Scan for the cell matching the given text and deliver its [X, Y] coordinate at center. 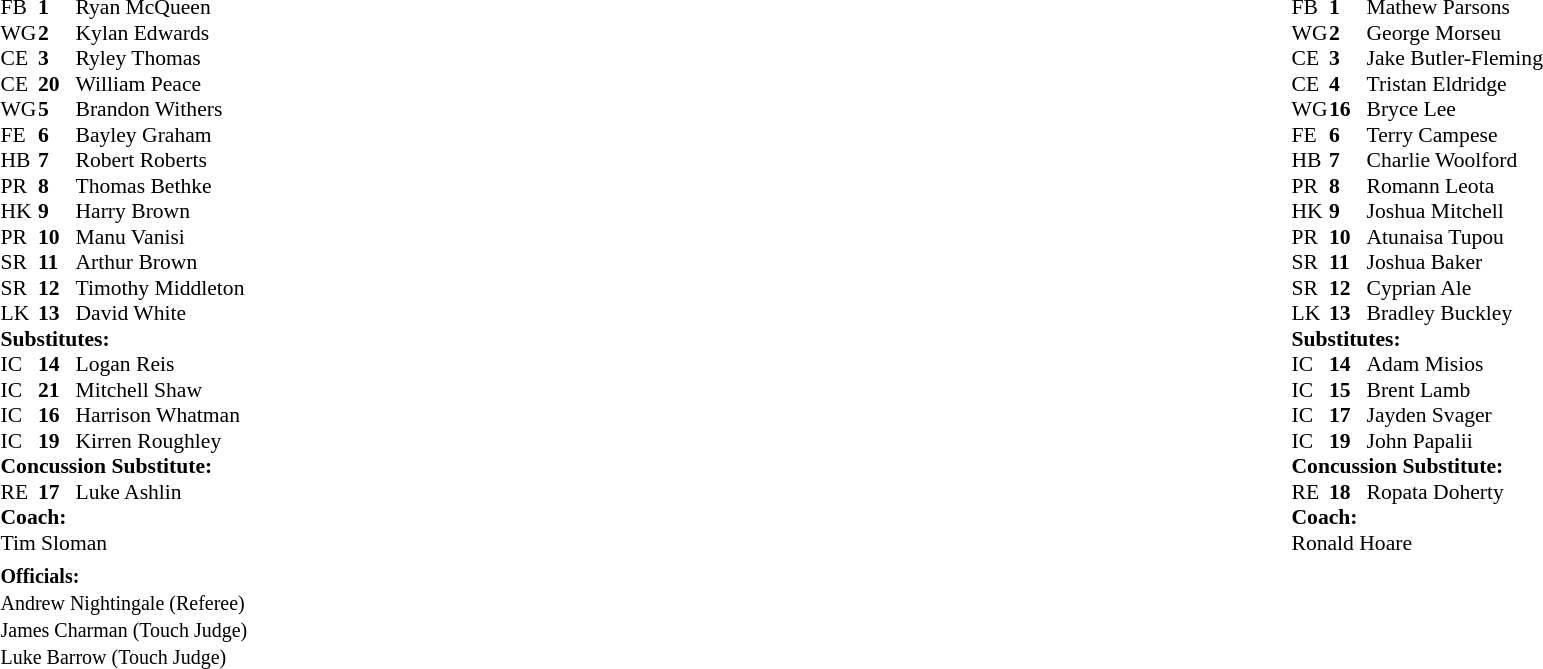
Joshua Mitchell [1455, 211]
Jake Butler-Fleming [1455, 59]
21 [57, 390]
William Peace [160, 84]
15 [1348, 390]
Joshua Baker [1455, 263]
David White [160, 313]
Jayden Svager [1455, 415]
20 [57, 84]
Adam Misios [1455, 365]
Ropata Doherty [1455, 492]
Kylan Edwards [160, 33]
Atunaisa Tupou [1455, 237]
Ryley Thomas [160, 59]
Bayley Graham [160, 135]
Harrison Whatman [160, 415]
Manu Vanisi [160, 237]
George Morseu [1455, 33]
5 [57, 109]
Ronald Hoare [1418, 543]
Mitchell Shaw [160, 390]
Romann Leota [1455, 186]
Brandon Withers [160, 109]
Thomas Bethke [160, 186]
John Papalii [1455, 441]
Bryce Lee [1455, 109]
Harry Brown [160, 211]
Kirren Roughley [160, 441]
Arthur Brown [160, 263]
Bradley Buckley [1455, 313]
Cyprian Ale [1455, 288]
Tim Sloman [122, 543]
Brent Lamb [1455, 390]
Tristan Eldridge [1455, 84]
Robert Roberts [160, 161]
Terry Campese [1455, 135]
Timothy Middleton [160, 288]
4 [1348, 84]
18 [1348, 492]
Luke Ashlin [160, 492]
Logan Reis [160, 365]
Charlie Woolford [1455, 161]
